Detect which cell encompasses the target text, then output its (x, y) center coordinate. 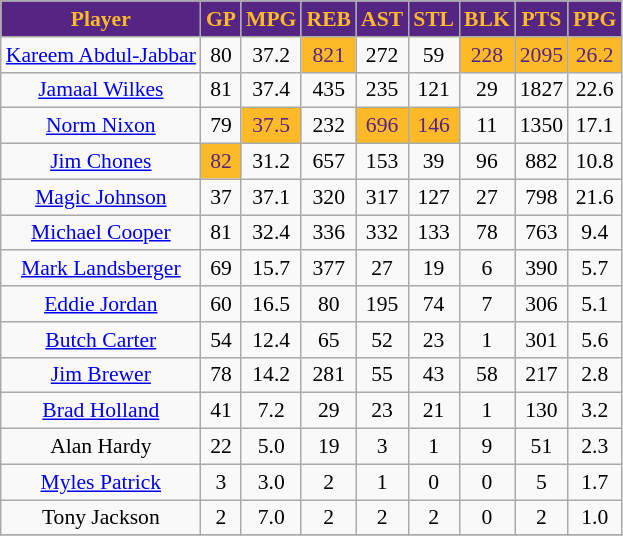
317 (382, 197)
2095 (542, 55)
301 (542, 340)
153 (382, 162)
232 (328, 126)
Brad Holland (101, 411)
146 (434, 126)
51 (542, 447)
281 (328, 375)
696 (382, 126)
Kareem Abdul-Jabbar (101, 55)
MPG (271, 19)
1.7 (594, 482)
32.4 (271, 233)
5 (542, 482)
16.5 (271, 304)
7 (487, 304)
821 (328, 55)
37.5 (271, 126)
Mark Landsberger (101, 269)
9.4 (594, 233)
22 (221, 447)
21 (434, 411)
Eddie Jordan (101, 304)
22.6 (594, 90)
228 (487, 55)
10.8 (594, 162)
Butch Carter (101, 340)
798 (542, 197)
3.0 (271, 482)
Jim Brewer (101, 375)
127 (434, 197)
2.3 (594, 447)
217 (542, 375)
9 (487, 447)
21.6 (594, 197)
Tony Jackson (101, 518)
Jim Chones (101, 162)
2.8 (594, 375)
31.2 (271, 162)
69 (221, 269)
320 (328, 197)
74 (434, 304)
REB (328, 19)
882 (542, 162)
96 (487, 162)
37 (221, 197)
336 (328, 233)
5.6 (594, 340)
7.0 (271, 518)
26.2 (594, 55)
59 (434, 55)
Player (101, 19)
55 (382, 375)
37.2 (271, 55)
17.1 (594, 126)
41 (221, 411)
14.2 (271, 375)
GP (221, 19)
1827 (542, 90)
6 (487, 269)
5.1 (594, 304)
133 (434, 233)
82 (221, 162)
58 (487, 375)
332 (382, 233)
PPG (594, 19)
Myles Patrick (101, 482)
Jamaal Wilkes (101, 90)
60 (221, 304)
1.0 (594, 518)
STL (434, 19)
12.4 (271, 340)
5.7 (594, 269)
37.4 (271, 90)
130 (542, 411)
377 (328, 269)
7.2 (271, 411)
763 (542, 233)
11 (487, 126)
306 (542, 304)
39 (434, 162)
Alan Hardy (101, 447)
272 (382, 55)
43 (434, 375)
121 (434, 90)
79 (221, 126)
Michael Cooper (101, 233)
AST (382, 19)
15.7 (271, 269)
3.2 (594, 411)
657 (328, 162)
1350 (542, 126)
52 (382, 340)
Magic Johnson (101, 197)
Norm Nixon (101, 126)
65 (328, 340)
195 (382, 304)
435 (328, 90)
BLK (487, 19)
54 (221, 340)
5.0 (271, 447)
PTS (542, 19)
37.1 (271, 197)
235 (382, 90)
390 (542, 269)
